Locate the cell with the specified text and output its [x, y] center coordinate. 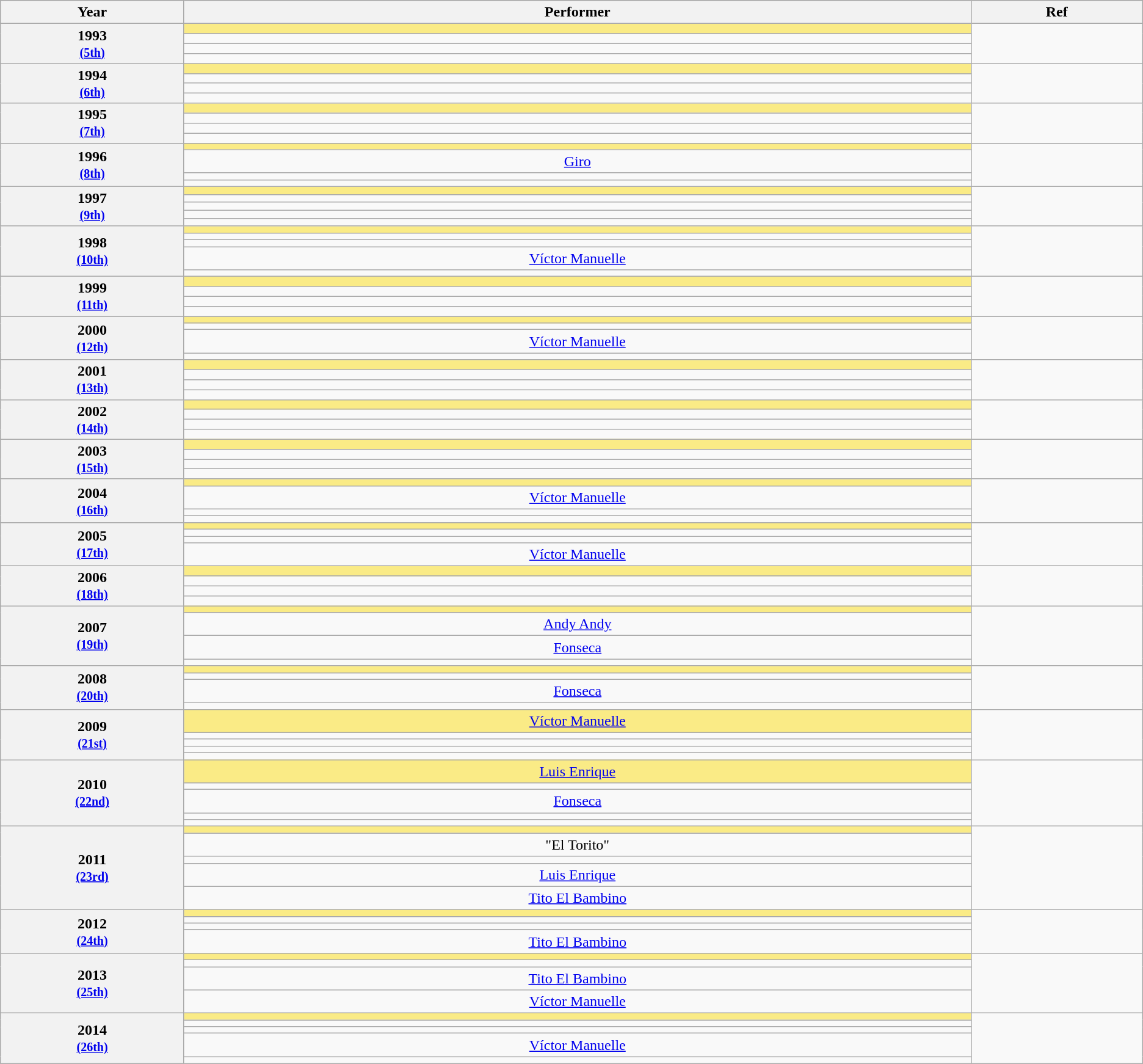
2011 (23rd) [93, 868]
2007 (19th) [93, 636]
"El Torito" [578, 845]
2008 (20th) [93, 688]
2000 (12th) [93, 338]
2013 (25th) [93, 983]
2004 (16th) [93, 501]
Year [93, 12]
2001 (13th) [93, 380]
Andy Andy [578, 624]
Performer [578, 12]
1998 (10th) [93, 251]
Giro [578, 161]
2003 (15th) [93, 459]
2002 (14th) [93, 419]
Ref [1056, 12]
1993 (5th) [93, 44]
1995 (7th) [93, 123]
2005 (17th) [93, 544]
1999 (11th) [93, 297]
1997 (9th) [93, 206]
1996 (8th) [93, 165]
2010 (22nd) [93, 793]
2012 (24th) [93, 931]
2009 (21st) [93, 734]
2006 (18th) [93, 586]
1994 (6th) [93, 83]
2014 (26th) [93, 1038]
